Extract the (x, y) coordinate from the center of the cell holding the provided text.  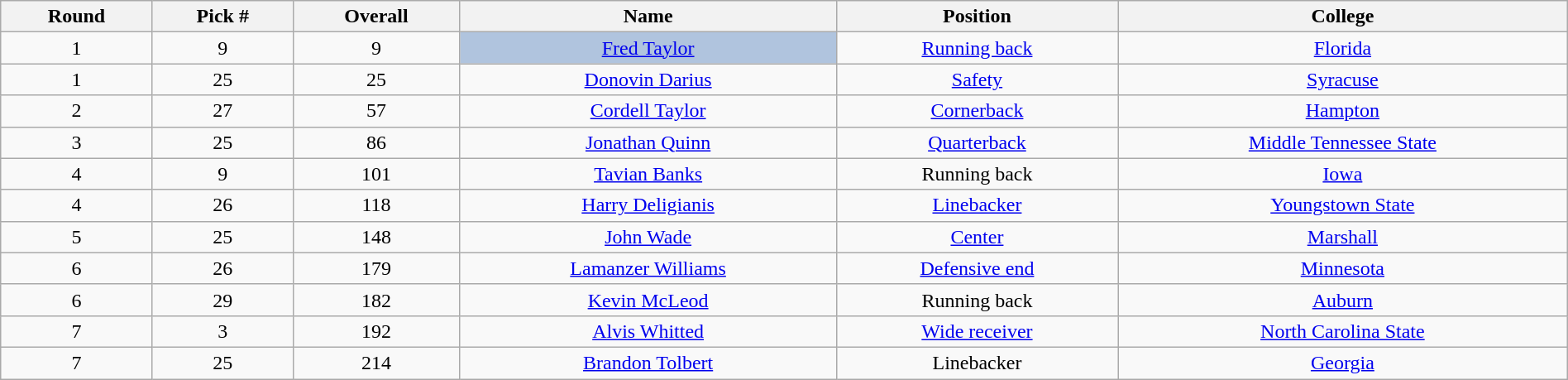
Florida (1343, 48)
101 (376, 174)
Center (977, 237)
Kevin McLeod (648, 300)
Round (77, 17)
Pick # (222, 17)
27 (222, 111)
29 (222, 300)
192 (376, 331)
2 (77, 111)
Cornerback (977, 111)
214 (376, 363)
North Carolina State (1343, 331)
Marshall (1343, 237)
Youngstown State (1343, 205)
Harry Deligianis (648, 205)
Hampton (1343, 111)
Lamanzer Williams (648, 268)
Auburn (1343, 300)
Alvis Whitted (648, 331)
179 (376, 268)
Jonathan Quinn (648, 142)
Minnesota (1343, 268)
Cordell Taylor (648, 111)
Fred Taylor (648, 48)
John Wade (648, 237)
Tavian Banks (648, 174)
5 (77, 237)
Wide receiver (977, 331)
Defensive end (977, 268)
Middle Tennessee State (1343, 142)
Iowa (1343, 174)
College (1343, 17)
Georgia (1343, 363)
Syracuse (1343, 79)
118 (376, 205)
Name (648, 17)
86 (376, 142)
Safety (977, 79)
Brandon Tolbert (648, 363)
57 (376, 111)
Position (977, 17)
Donovin Darius (648, 79)
Quarterback (977, 142)
182 (376, 300)
148 (376, 237)
Overall (376, 17)
